Scan for the cell matching the given text and deliver its (x, y) coordinate at center. 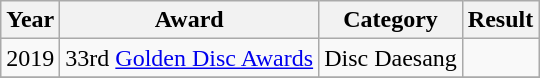
33rd Golden Disc Awards (190, 58)
Disc Daesang (391, 58)
Category (391, 20)
Year (30, 20)
Result (500, 20)
Award (190, 20)
2019 (30, 58)
